Scan for the cell matching the given text and deliver its [X, Y] coordinate at center. 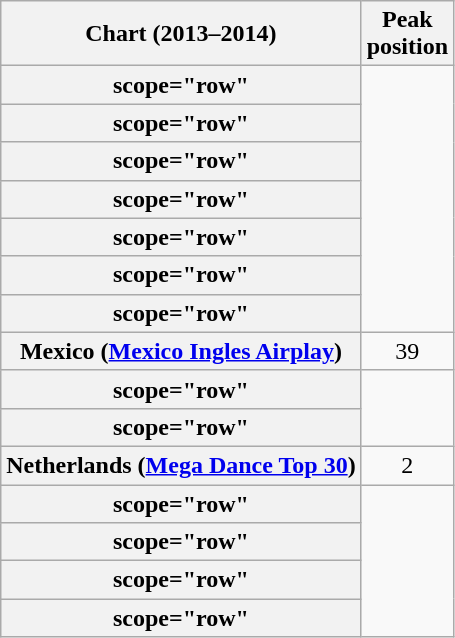
Peakposition [407, 34]
Mexico (Mexico Ingles Airplay) [181, 351]
Chart (2013–2014) [181, 34]
2 [407, 465]
Netherlands (Mega Dance Top 30) [181, 465]
39 [407, 351]
